Return [X, Y] of the center of cell containing provided text 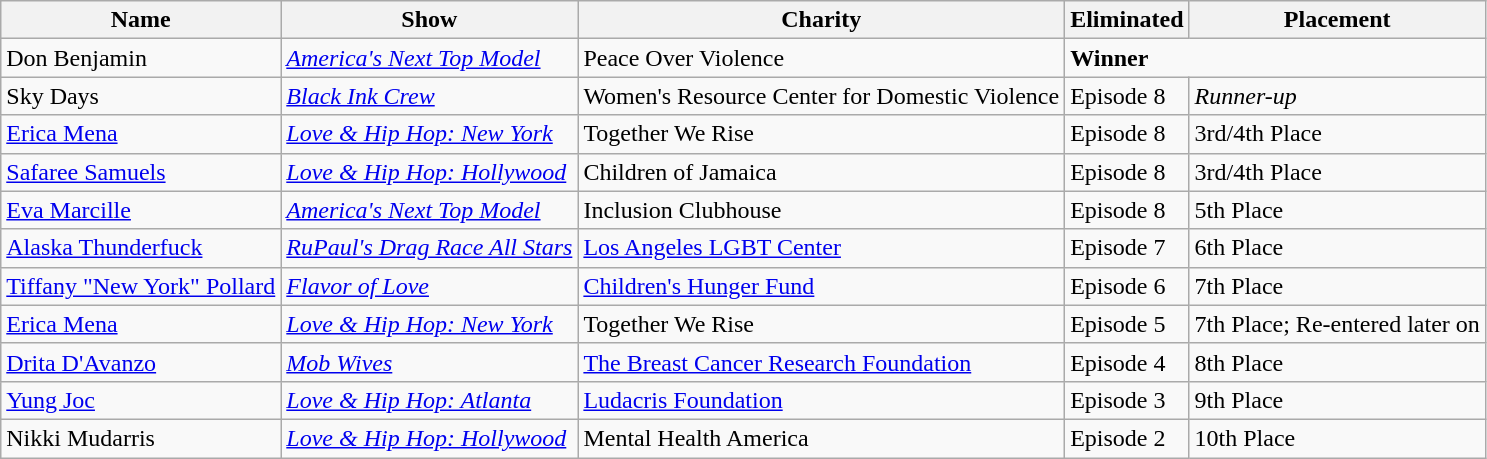
Women's Resource Center for Domestic Violence [822, 96]
Episode 2 [1127, 438]
Name [141, 20]
6th Place [1337, 248]
Children's Hunger Fund [822, 286]
7th Place [1337, 286]
Nikki Mudarris [141, 438]
Eva Marcille [141, 210]
Black Ink Crew [430, 96]
9th Place [1337, 400]
Love & Hip Hop: Atlanta [430, 400]
Flavor of Love [430, 286]
10th Place [1337, 438]
Yung Joc [141, 400]
Placement [1337, 20]
Charity [822, 20]
Safaree Samuels [141, 172]
Mob Wives [430, 362]
RuPaul's Drag Race All Stars [430, 248]
5th Place [1337, 210]
Tiffany "New York" Pollard [141, 286]
7th Place; Re-entered later on [1337, 324]
Sky Days [141, 96]
Los Angeles LGBT Center [822, 248]
Don Benjamin [141, 58]
Eliminated [1127, 20]
Inclusion Clubhouse [822, 210]
Mental Health America [822, 438]
Episode 3 [1127, 400]
Alaska Thunderfuck [141, 248]
Children of Jamaica [822, 172]
Runner-up [1337, 96]
The Breast Cancer Research Foundation [822, 362]
Episode 4 [1127, 362]
Winner [1276, 58]
Episode 6 [1127, 286]
Ludacris Foundation [822, 400]
Episode 5 [1127, 324]
Peace Over Violence [822, 58]
Drita D'Avanzo [141, 362]
8th Place [1337, 362]
Show [430, 20]
Episode 7 [1127, 248]
